Search for the cell housing the specified text and yield its [X, Y] center coordinate. 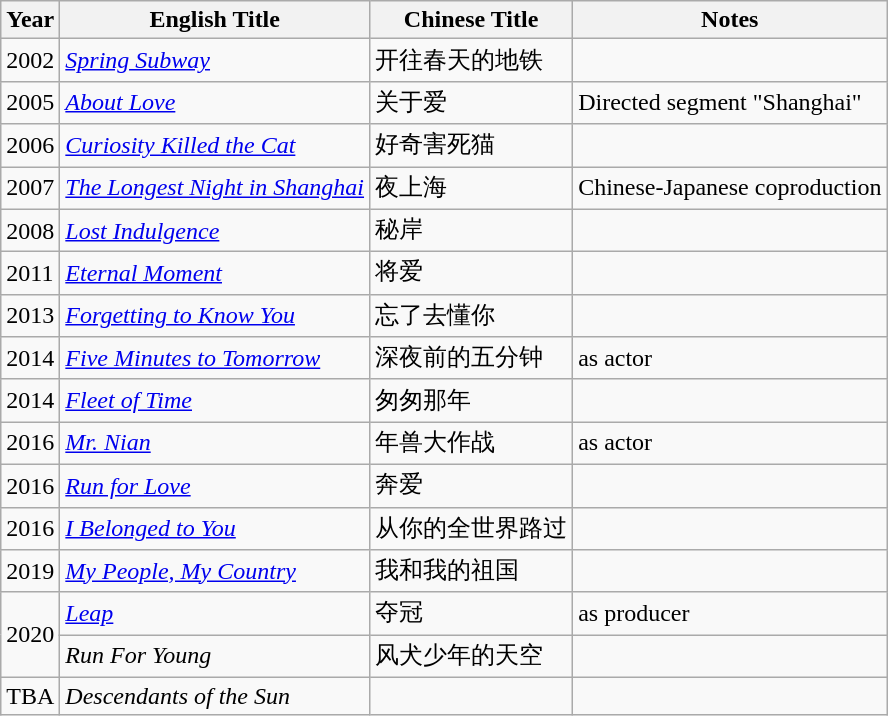
匆匆那年 [472, 400]
Run For Young [215, 656]
Notes [730, 20]
年兽大作战 [472, 444]
Mr. Nian [215, 444]
风犬少年的天空 [472, 656]
奔爱 [472, 486]
Lost Indulgence [215, 230]
忘了去懂你 [472, 316]
About Love [215, 102]
2002 [30, 60]
2020 [30, 634]
I Belonged to You [215, 528]
从你的全世界路过 [472, 528]
Directed segment "Shanghai" [730, 102]
Fleet of Time [215, 400]
Forgetting to Know You [215, 316]
将爱 [472, 274]
English Title [215, 20]
夺冠 [472, 614]
Leap [215, 614]
My People, My Country [215, 572]
2013 [30, 316]
2007 [30, 188]
关于爱 [472, 102]
Spring Subway [215, 60]
2005 [30, 102]
The Longest Night in Shanghai [215, 188]
夜上海 [472, 188]
我和我的祖国 [472, 572]
深夜前的五分钟 [472, 358]
2006 [30, 146]
Chinese Title [472, 20]
as producer [730, 614]
2011 [30, 274]
好奇害死猫 [472, 146]
开往春天的地铁 [472, 60]
2008 [30, 230]
Year [30, 20]
Descendants of the Sun [215, 696]
Chinese-Japanese coproduction [730, 188]
Five Minutes to Tomorrow [215, 358]
Run for Love [215, 486]
Eternal Moment [215, 274]
秘岸 [472, 230]
TBA [30, 696]
2019 [30, 572]
Curiosity Killed the Cat [215, 146]
